For the text-containing cell, return its midpoint in [x, y] coordinate format. 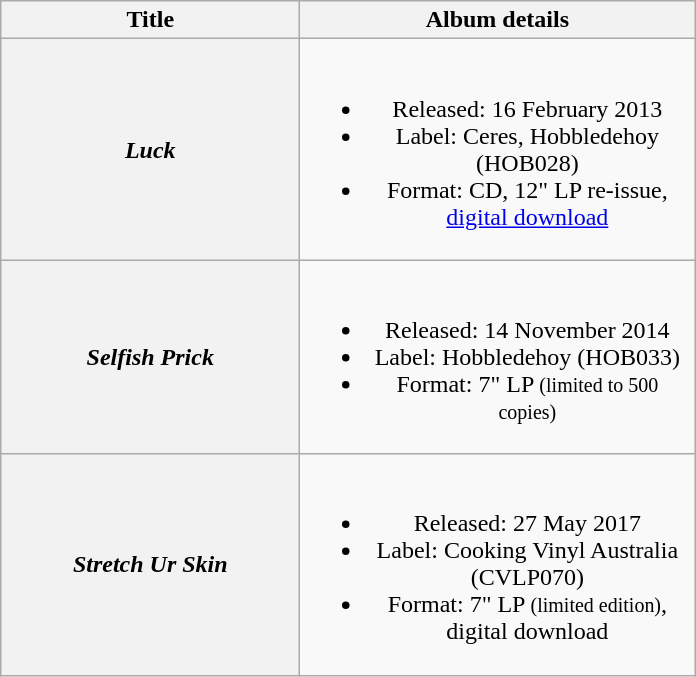
Released: 16 February 2013Label: Ceres, Hobbledehoy (HOB028)Format: CD, 12" LP re-issue, digital download [498, 150]
Selfish Prick [150, 357]
Released: 27 May 2017Label: Cooking Vinyl Australia (CVLP070)Format: 7" LP (limited edition), digital download [498, 564]
Album details [498, 20]
Title [150, 20]
Stretch Ur Skin [150, 564]
Released: 14 November 2014Label: Hobbledehoy (HOB033)Format: 7" LP (limited to 500 copies) [498, 357]
Luck [150, 150]
